Scan for the cell matching the given text and deliver its (X, Y) coordinate at center. 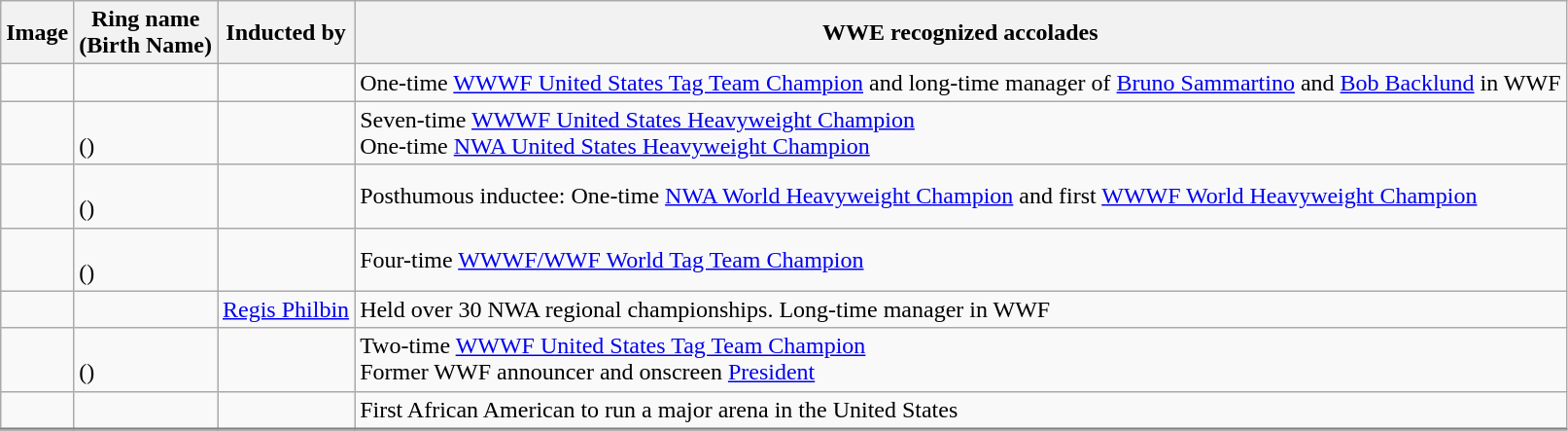
Held over 30 NWA regional championships. Long-time manager in WWF (960, 309)
One-time WWWF United States Tag Team Champion and long-time manager of Bruno Sammartino and Bob Backlund in WWF (960, 83)
WWE recognized accolades (960, 33)
Posthumous inductee: One-time NWA World Heavyweight Champion and first WWWF World Heavyweight Champion (960, 197)
Seven-time WWWF United States Heavyweight ChampionOne-time NWA United States Heavyweight Champion (960, 132)
Image (37, 33)
Two-time WWWF United States Tag Team ChampionFormer WWF announcer and onscreen President (960, 360)
Regis Philbin (286, 309)
Four-time WWWF/WWF World Tag Team Champion (960, 259)
First African American to run a major arena in the United States (960, 411)
Ring name(Birth Name) (146, 33)
Inducted by (286, 33)
